Return (x, y) of the center of cell containing provided text 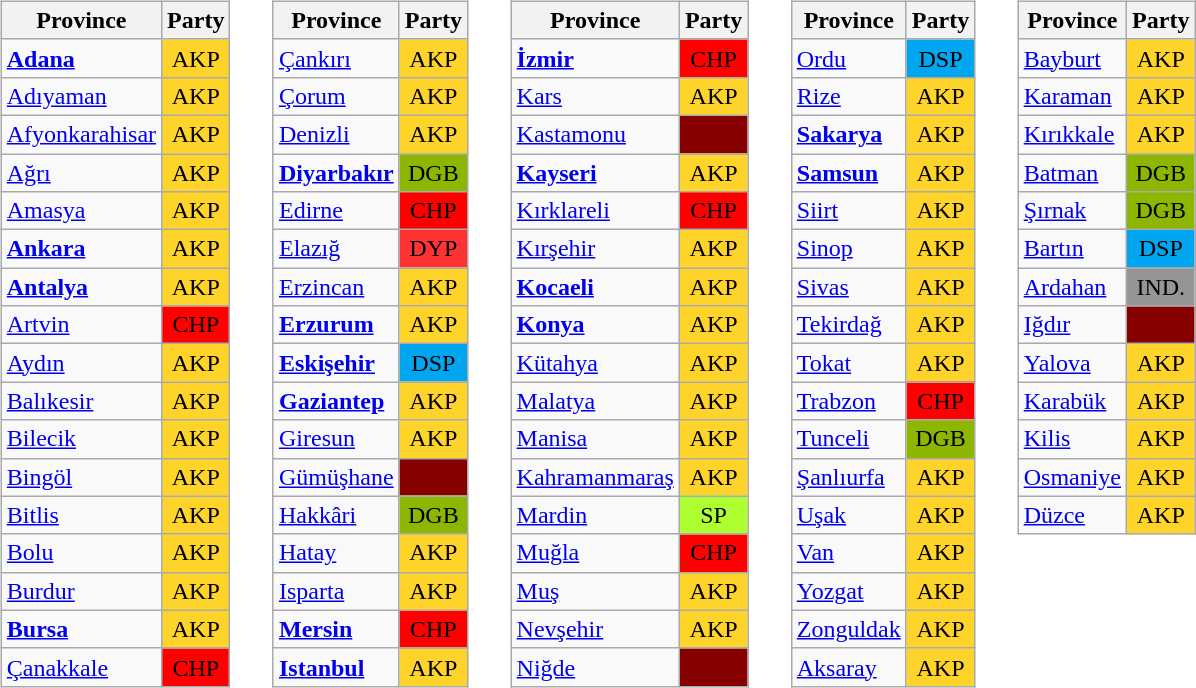
Kütahya (595, 363)
Ordu (848, 58)
Samsun (848, 173)
Sivas (848, 287)
Artvin (81, 325)
Zonguldak (848, 629)
Bolu (81, 553)
Siirt (848, 211)
Kastamonu (595, 134)
Bursa (81, 629)
Bayburt (1072, 58)
Erzincan (336, 287)
Niğde (595, 667)
Çorum (336, 96)
Afyonkarahisar (81, 134)
Osmaniye (1072, 477)
Uşak (848, 515)
Kilis (1072, 439)
Bitlis (81, 515)
Çanakkale (81, 667)
Nevşehir (595, 629)
Denizli (336, 134)
Adıyaman (81, 96)
Kırklareli (595, 211)
Giresun (336, 439)
Muğla (595, 553)
Isparta (336, 591)
Muş (595, 591)
Van (848, 553)
Diyarbakır (336, 173)
Hakkâri (336, 515)
Ardahan (1072, 287)
Rize (848, 96)
Mersin (336, 629)
Tekirdağ (848, 325)
Kırşehir (595, 249)
Eskişehir (336, 363)
Antalya (81, 287)
İzmir (595, 58)
Bartın (1072, 249)
Kars (595, 96)
Manisa (595, 439)
Iğdır (1072, 325)
DYP (433, 249)
Burdur (81, 591)
Kocaeli (595, 287)
Erzurum (336, 325)
Kırıkkale (1072, 134)
Gümüşhane (336, 477)
Hatay (336, 553)
Çankırı (336, 58)
Konya (595, 325)
Edirne (336, 211)
Mardin (595, 515)
IND. (1161, 287)
Trabzon (848, 401)
Elazığ (336, 249)
Karabük (1072, 401)
Aksaray (848, 667)
Aydın (81, 363)
Tokat (848, 363)
Ağrı (81, 173)
Karaman (1072, 96)
Yalova (1072, 363)
Düzce (1072, 515)
Ankara (81, 249)
Gaziantep (336, 401)
Adana (81, 58)
Bingöl (81, 477)
Sakarya (848, 134)
Balıkesir (81, 401)
SP (713, 515)
Batman (1072, 173)
Şanlıurfa (848, 477)
Yozgat (848, 591)
Malatya (595, 401)
Tunceli (848, 439)
Kayseri (595, 173)
Kahramanmaraş (595, 477)
Amasya (81, 211)
Sinop (848, 249)
Istanbul (336, 667)
Şırnak (1072, 211)
Bilecik (81, 439)
